Output the [x, y] coordinate of the center of the cell containing the given text.  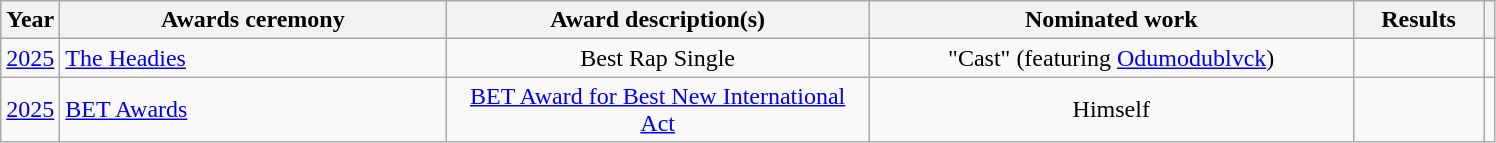
The Headies [253, 58]
Results [1418, 20]
Award description(s) [658, 20]
"Cast" (featuring Odumodublvck) [1111, 58]
BET Award for Best New International Act [658, 110]
Nominated work [1111, 20]
Awards ceremony [253, 20]
Year [30, 20]
BET Awards [253, 110]
Himself [1111, 110]
Best Rap Single [658, 58]
